Provide the (X, Y) coordinate of the cell's center where the given text is located.  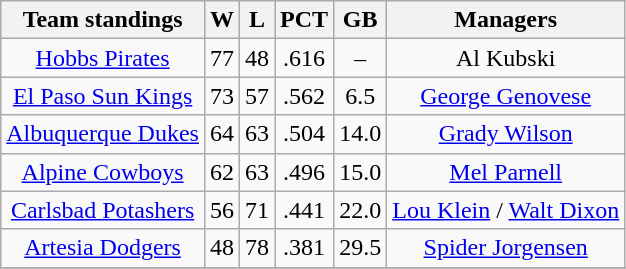
78 (258, 248)
L (258, 20)
64 (222, 134)
.441 (304, 210)
62 (222, 172)
W (222, 20)
– (360, 58)
.504 (304, 134)
Al Kubski (506, 58)
.562 (304, 96)
PCT (304, 20)
Lou Klein / Walt Dixon (506, 210)
29.5 (360, 248)
Albuquerque Dukes (103, 134)
71 (258, 210)
22.0 (360, 210)
GB (360, 20)
George Genovese (506, 96)
Grady Wilson (506, 134)
.381 (304, 248)
Hobbs Pirates (103, 58)
14.0 (360, 134)
57 (258, 96)
73 (222, 96)
6.5 (360, 96)
Mel Parnell (506, 172)
Alpine Cowboys (103, 172)
Spider Jorgensen (506, 248)
El Paso Sun Kings (103, 96)
77 (222, 58)
Managers (506, 20)
Carlsbad Potashers (103, 210)
15.0 (360, 172)
Team standings (103, 20)
56 (222, 210)
.616 (304, 58)
Artesia Dodgers (103, 248)
.496 (304, 172)
